Return the [x, y] coordinate for the center point of the cell that contains the specified text.  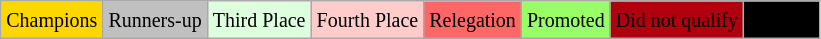
Relegation [473, 20]
not held [781, 20]
Fourth Place [368, 20]
Champions [52, 20]
Third Place [259, 20]
Did not qualify [676, 20]
Runners-up [155, 20]
Promoted [566, 20]
